Locate the cell with the specified text and output its (X, Y) center coordinate. 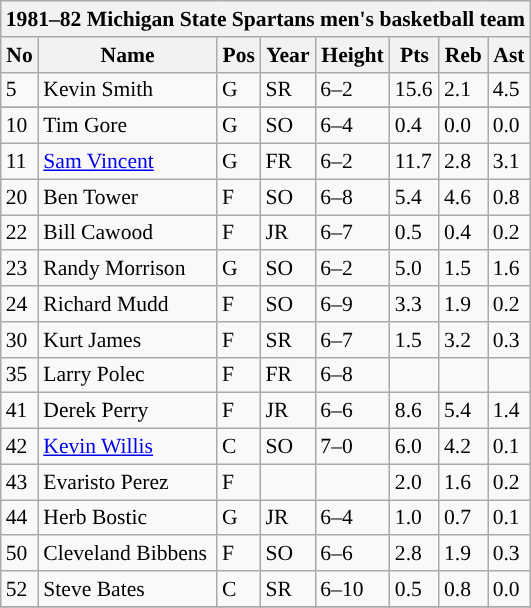
52 (20, 589)
4.2 (464, 447)
Kurt James (128, 340)
50 (20, 554)
Evaristo Perez (128, 482)
Cleveland Bibbens (128, 554)
Pts (414, 55)
20 (20, 197)
Derek Perry (128, 411)
Pos (239, 55)
Reb (464, 55)
22 (20, 233)
Year (288, 55)
24 (20, 304)
30 (20, 340)
5 (20, 90)
2.0 (414, 482)
4.5 (510, 90)
Larry Polec (128, 375)
Tim Gore (128, 126)
2.1 (464, 90)
5.0 (414, 269)
1981–82 Michigan State Spartans men's basketball team (266, 19)
3.2 (464, 340)
6.0 (414, 447)
Randy Morrison (128, 269)
Sam Vincent (128, 162)
No (20, 55)
Kevin Willis (128, 447)
Name (128, 55)
41 (20, 411)
Bill Cawood (128, 233)
0.7 (464, 518)
Ast (510, 55)
Height (352, 55)
Herb Bostic (128, 518)
3.1 (510, 162)
8.6 (414, 411)
1.0 (414, 518)
6–10 (352, 589)
15.6 (414, 90)
3.3 (414, 304)
23 (20, 269)
11 (20, 162)
Ben Tower (128, 197)
Richard Mudd (128, 304)
35 (20, 375)
Kevin Smith (128, 90)
7–0 (352, 447)
42 (20, 447)
43 (20, 482)
4.6 (464, 197)
44 (20, 518)
6–9 (352, 304)
1.4 (510, 411)
10 (20, 126)
11.7 (414, 162)
Steve Bates (128, 589)
